Scan for the cell matching the given text and deliver its (x, y) coordinate at center. 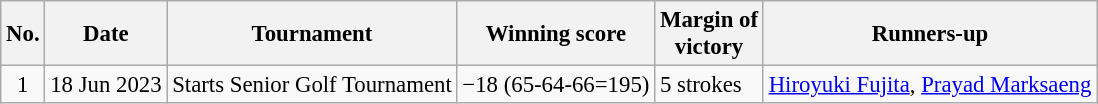
Tournament (312, 34)
1 (23, 85)
Winning score (556, 34)
Margin ofvictory (710, 34)
Starts Senior Golf Tournament (312, 85)
5 strokes (710, 85)
Date (106, 34)
No. (23, 34)
Hiroyuki Fujita, Prayad Marksaeng (930, 85)
18 Jun 2023 (106, 85)
−18 (65-64-66=195) (556, 85)
Runners-up (930, 34)
